Determine the [X, Y] coordinate at the center of the cell enclosing the given text.  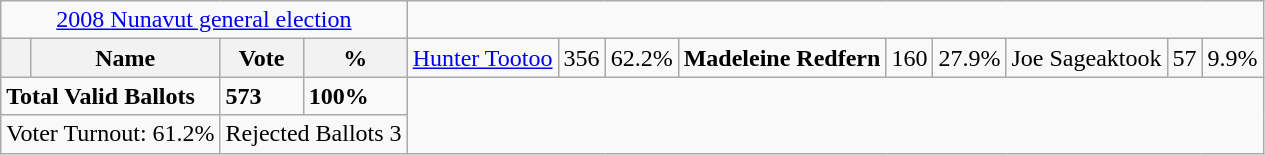
Vote [262, 58]
57 [1184, 58]
9.9% [1232, 58]
2008 Nunavut general election [204, 20]
Name [125, 58]
356 [582, 58]
62.2% [642, 58]
Rejected Ballots 3 [314, 134]
27.9% [970, 58]
Voter Turnout: 61.2% [110, 134]
100% [355, 96]
Total Valid Ballots [110, 96]
Joe Sageaktook [1086, 58]
Hunter Tootoo [482, 58]
573 [262, 96]
Madeleine Redfern [782, 58]
160 [910, 58]
% [355, 58]
